Detect which cell encompasses the target text, then output its (x, y) center coordinate. 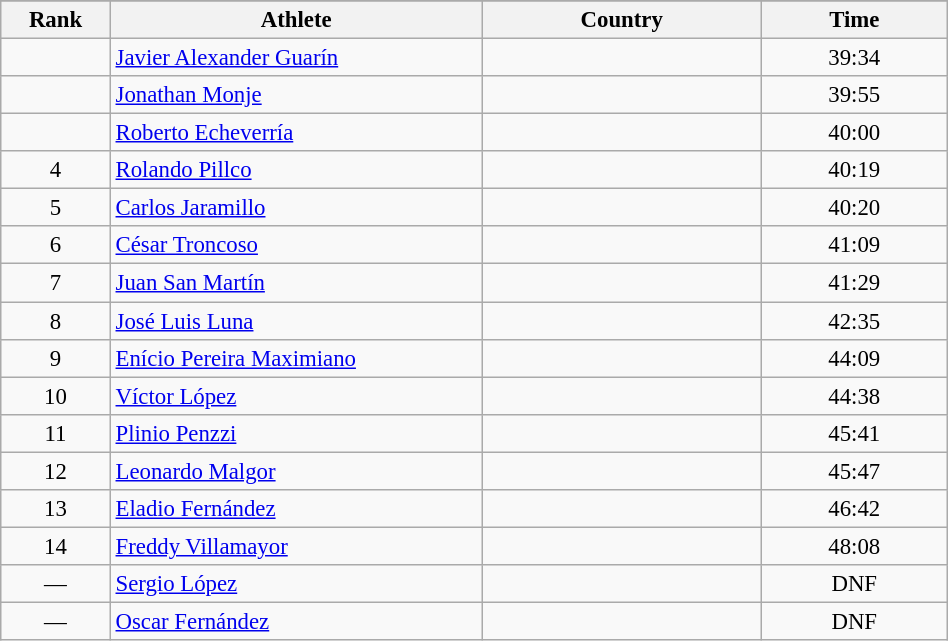
Time (854, 20)
Víctor López (296, 396)
4 (56, 170)
Plinio Penzzi (296, 433)
44:38 (854, 396)
José Luis Luna (296, 321)
Oscar Fernández (296, 621)
Carlos Jaramillo (296, 208)
Jonathan Monje (296, 95)
40:20 (854, 208)
12 (56, 471)
39:34 (854, 58)
Enício Pereira Maximiano (296, 358)
Sergio López (296, 584)
8 (56, 321)
40:19 (854, 170)
41:29 (854, 283)
César Troncoso (296, 245)
48:08 (854, 546)
45:41 (854, 433)
Athlete (296, 20)
6 (56, 245)
9 (56, 358)
13 (56, 509)
Rolando Pillco (296, 170)
39:55 (854, 95)
45:47 (854, 471)
Juan San Martín (296, 283)
Country (622, 20)
40:00 (854, 133)
5 (56, 208)
14 (56, 546)
Rank (56, 20)
Roberto Echeverría (296, 133)
7 (56, 283)
Leonardo Malgor (296, 471)
42:35 (854, 321)
10 (56, 396)
44:09 (854, 358)
11 (56, 433)
46:42 (854, 509)
Javier Alexander Guarín (296, 58)
Eladio Fernández (296, 509)
41:09 (854, 245)
Freddy Villamayor (296, 546)
